Scan for the cell matching the given text and deliver its (X, Y) coordinate at center. 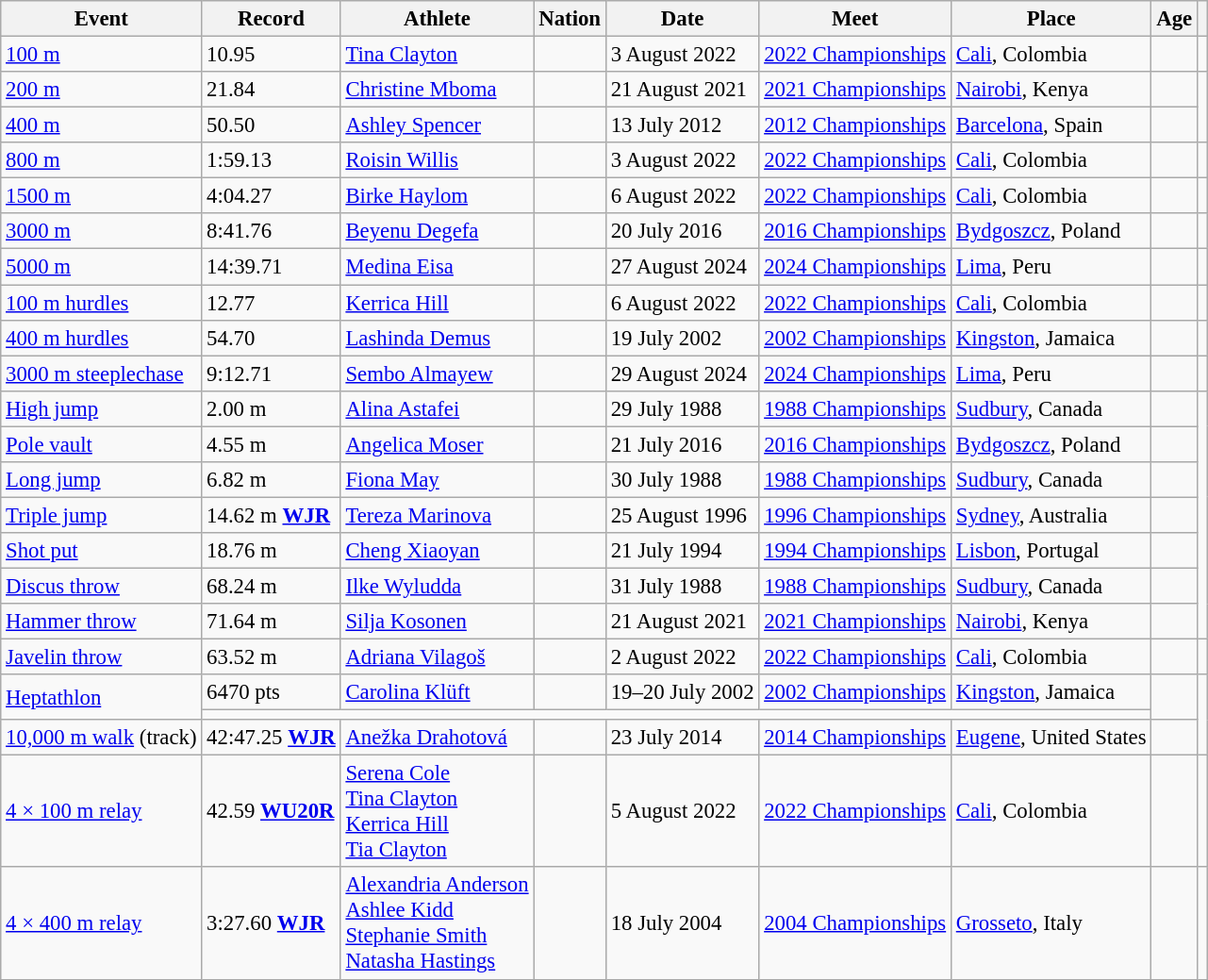
Ilke Wyludda (438, 586)
Serena ColeTina ClaytonKerrica HillTia Clayton (438, 811)
Eugene, United States (1051, 738)
3000 m steeplechase (102, 374)
10.95 (272, 55)
42:47.25 WJR (272, 738)
Meet (855, 19)
4 × 400 m relay (102, 924)
31 July 1988 (682, 586)
23 July 2014 (682, 738)
3:27.60 WJR (272, 924)
54.70 (272, 338)
13 July 2012 (682, 125)
Hammer throw (102, 622)
Tina Clayton (438, 55)
21.84 (272, 90)
1996 Championships (855, 515)
Lashinda Demus (438, 338)
Adriana Vilagoš (438, 657)
18.76 m (272, 551)
Silja Kosonen (438, 622)
21 July 1994 (682, 551)
100 m (102, 55)
Carolina Klüft (438, 692)
19–20 July 2002 (682, 692)
400 m (102, 125)
4.55 m (272, 444)
Triple jump (102, 515)
Tereza Marinova (438, 515)
Grosseto, Italy (1051, 924)
50.50 (272, 125)
14.62 m WJR (272, 515)
20 July 2016 (682, 231)
Barcelona, Spain (1051, 125)
4:04.27 (272, 196)
2004 Championships (855, 924)
3000 m (102, 231)
68.24 m (272, 586)
Pole vault (102, 444)
Place (1051, 19)
12.77 (272, 303)
Angelica Moser (438, 444)
200 m (102, 90)
10,000 m walk (track) (102, 738)
1:59.13 (272, 160)
1994 Championships (855, 551)
Long jump (102, 480)
Birke Haylom (438, 196)
5 August 2022 (682, 811)
19 July 2002 (682, 338)
Athlete (438, 19)
Discus throw (102, 586)
High jump (102, 408)
71.64 m (272, 622)
Javelin throw (102, 657)
Anežka Drahotová (438, 738)
2 August 2022 (682, 657)
Kerrica Hill (438, 303)
Christine Mboma (438, 90)
42.59 WU20R (272, 811)
25 August 1996 (682, 515)
Heptathlon (102, 697)
Beyenu Degefa (438, 231)
1500 m (102, 196)
Sydney, Australia (1051, 515)
27 August 2024 (682, 267)
6.82 m (272, 480)
29 August 2024 (682, 374)
Alexandria AndersonAshlee KiddStephanie SmithNatasha Hastings (438, 924)
100 m hurdles (102, 303)
63.52 m (272, 657)
14:39.71 (272, 267)
Roisin Willis (438, 160)
400 m hurdles (102, 338)
9:12.71 (272, 374)
Record (272, 19)
4 × 100 m relay (102, 811)
2012 Championships (855, 125)
Sembo Almayew (438, 374)
2.00 m (272, 408)
8:41.76 (272, 231)
Nation (570, 19)
Lisbon, Portugal (1051, 551)
Age (1175, 19)
30 July 1988 (682, 480)
Event (102, 19)
Cheng Xiaoyan (438, 551)
18 July 2004 (682, 924)
29 July 1988 (682, 408)
2014 Championships (855, 738)
Ashley Spencer (438, 125)
21 July 2016 (682, 444)
Fiona May (438, 480)
Shot put (102, 551)
Alina Astafei (438, 408)
Medina Eisa (438, 267)
6470 pts (272, 692)
Date (682, 19)
800 m (102, 160)
5000 m (102, 267)
